Find where the given text appears and provide that cell's center as (x, y) coordinate. 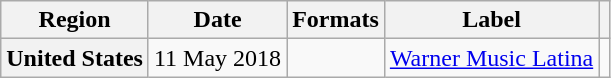
Date (217, 20)
United States (75, 58)
Formats (336, 20)
Region (75, 20)
Label (491, 20)
11 May 2018 (217, 58)
Warner Music Latina (491, 58)
